Identify which cell holds the provided text, then report its [X, Y] central coordinate. 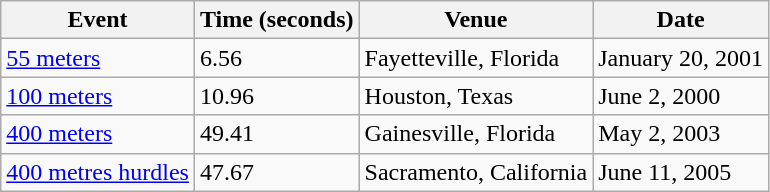
400 meters [98, 134]
Date [681, 20]
100 meters [98, 96]
49.41 [276, 134]
Sacramento, California [476, 172]
January 20, 2001 [681, 58]
June 2, 2000 [681, 96]
Fayetteville, Florida [476, 58]
May 2, 2003 [681, 134]
Gainesville, Florida [476, 134]
Time (seconds) [276, 20]
Houston, Texas [476, 96]
June 11, 2005 [681, 172]
Venue [476, 20]
47.67 [276, 172]
6.56 [276, 58]
10.96 [276, 96]
Event [98, 20]
55 meters [98, 58]
400 metres hurdles [98, 172]
